For the text-containing cell, return its midpoint in [X, Y] coordinate format. 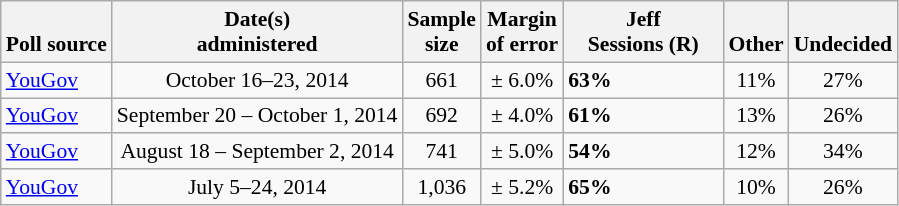
741 [441, 152]
27% [843, 80]
54% [643, 152]
11% [756, 80]
Poll source [56, 32]
September 20 – October 1, 2014 [258, 116]
692 [441, 116]
10% [756, 187]
± 5.2% [522, 187]
October 16–23, 2014 [258, 80]
Undecided [843, 32]
Marginof error [522, 32]
Samplesize [441, 32]
July 5–24, 2014 [258, 187]
65% [643, 187]
34% [843, 152]
12% [756, 152]
August 18 – September 2, 2014 [258, 152]
± 6.0% [522, 80]
63% [643, 80]
± 5.0% [522, 152]
1,036 [441, 187]
61% [643, 116]
Date(s)administered [258, 32]
13% [756, 116]
± 4.0% [522, 116]
Other [756, 32]
JeffSessions (R) [643, 32]
661 [441, 80]
